Scan for the cell matching the given text and deliver its [x, y] coordinate at center. 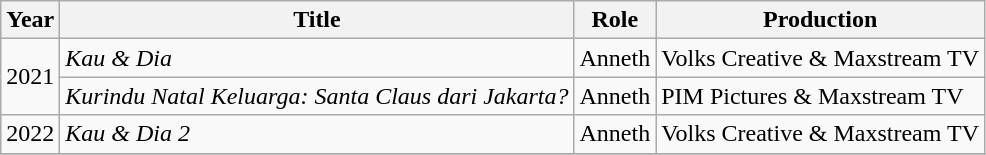
Kau & Dia [317, 58]
Year [30, 20]
Kau & Dia 2 [317, 134]
Kurindu Natal Keluarga: Santa Claus dari Jakarta? [317, 96]
Production [820, 20]
PIM Pictures & Maxstream TV [820, 96]
2022 [30, 134]
2021 [30, 77]
Title [317, 20]
Role [615, 20]
